For the text-containing cell, return its midpoint in [X, Y] coordinate format. 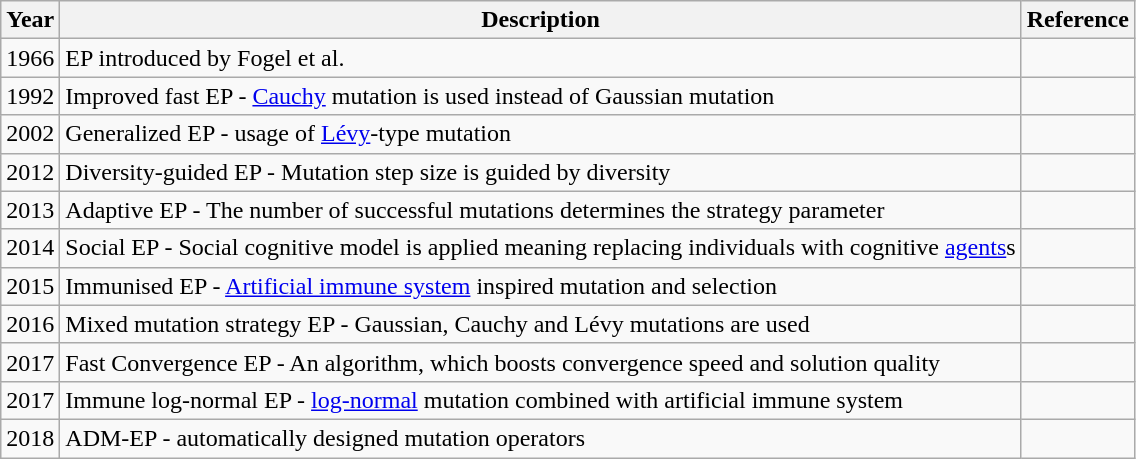
2016 [30, 324]
Immunised EP - Artificial immune system inspired mutation and selection [540, 286]
2013 [30, 210]
Improved fast EP - Cauchy mutation is used instead of Gaussian mutation [540, 96]
Social EP - Social cognitive model is applied meaning replacing individuals with cognitive agentss [540, 248]
1966 [30, 58]
Diversity-guided EP - Mutation step size is guided by diversity [540, 172]
EP introduced by Fogel et al. [540, 58]
Year [30, 20]
2012 [30, 172]
2018 [30, 438]
2014 [30, 248]
Mixed mutation strategy EP - Gaussian, Cauchy and Lévy mutations are used [540, 324]
Adaptive EP - The number of successful mutations determines the strategy parameter [540, 210]
2015 [30, 286]
2002 [30, 134]
Fast Convergence EP - An algorithm, which boosts convergence speed and solution quality [540, 362]
Reference [1078, 20]
Description [540, 20]
Generalized EP - usage of Lévy-type mutation [540, 134]
ADM-EP - automatically designed mutation operators [540, 438]
Immune log-normal EP - log-normal mutation combined with artificial immune system [540, 400]
1992 [30, 96]
